Determine the [X, Y] coordinate at the center of the cell enclosing the given text.  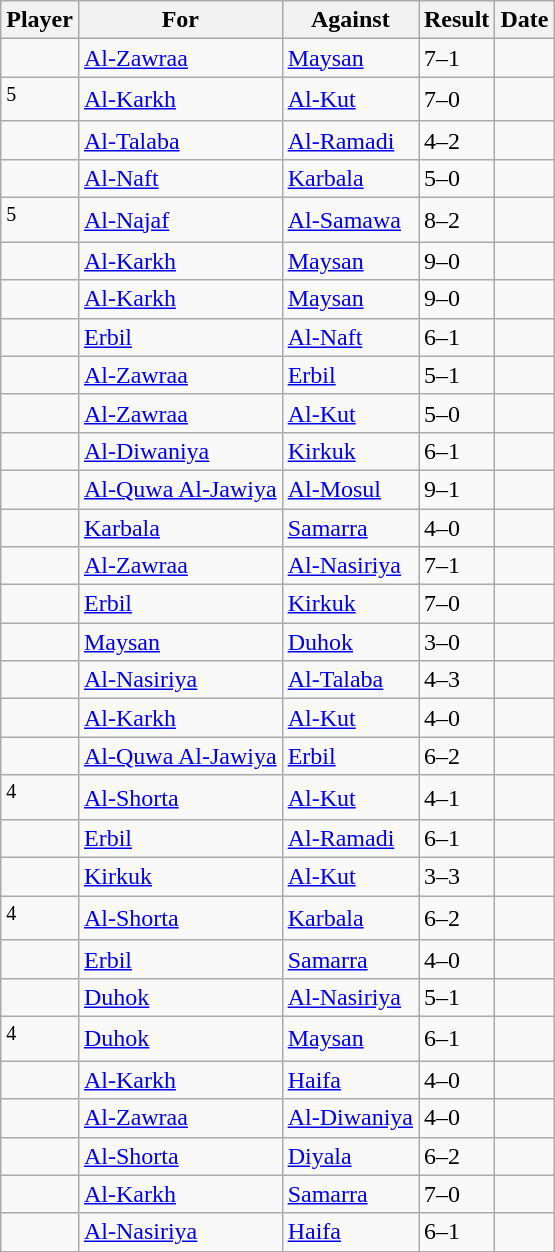
4–1 [456, 798]
Date [524, 20]
Al-Samawa [350, 220]
3–0 [456, 642]
Player [40, 20]
Al-Mosul [350, 489]
Result [456, 20]
4–3 [456, 680]
4–2 [456, 140]
Diyala [350, 1156]
3–3 [456, 877]
Al-Najaf [180, 220]
8–2 [456, 220]
Against [350, 20]
9–1 [456, 489]
For [180, 20]
